Output the [x, y] coordinate of the center of the cell containing the given text.  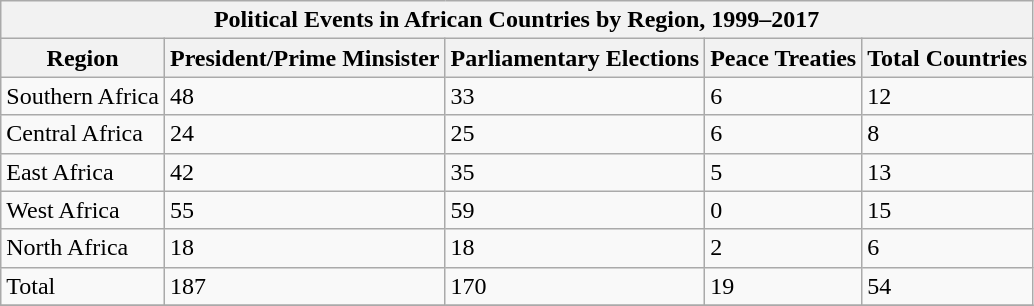
35 [575, 172]
Southern Africa [83, 96]
Total [83, 286]
19 [784, 286]
Peace Treaties [784, 58]
Total Countries [948, 58]
15 [948, 210]
President/Prime Minsister [304, 58]
Parliamentary Elections [575, 58]
48 [304, 96]
54 [948, 286]
Central Africa [83, 134]
24 [304, 134]
Political Events in African Countries by Region, 1999–2017 [517, 20]
North Africa [83, 248]
187 [304, 286]
13 [948, 172]
59 [575, 210]
2 [784, 248]
5 [784, 172]
12 [948, 96]
42 [304, 172]
8 [948, 134]
33 [575, 96]
0 [784, 210]
25 [575, 134]
55 [304, 210]
170 [575, 286]
West Africa [83, 210]
East Africa [83, 172]
Region [83, 58]
